Extract the (X, Y) coordinate from the center of the cell holding the provided text.  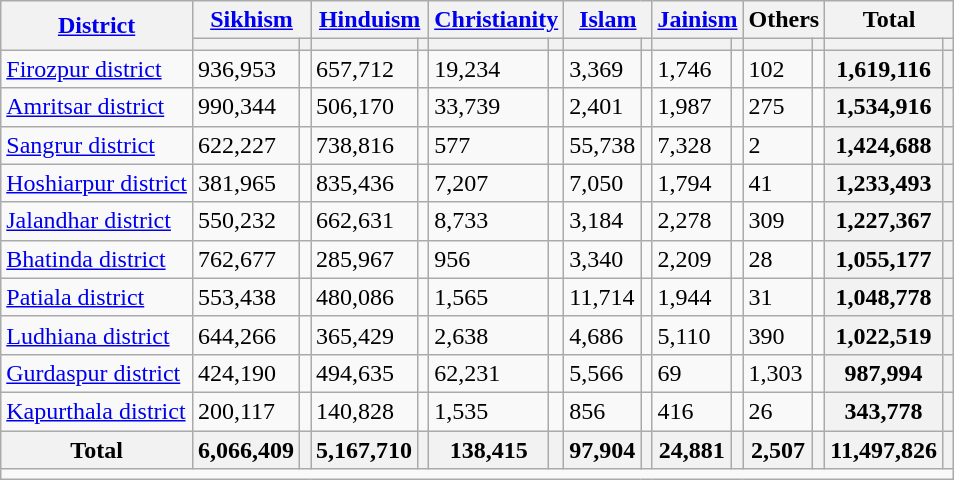
41 (778, 183)
200,117 (246, 411)
1,746 (692, 69)
24,881 (692, 449)
Ludhiana district (97, 335)
1,424,688 (884, 145)
622,227 (246, 145)
657,712 (364, 69)
Amritsar district (97, 107)
8,733 (489, 221)
5,110 (692, 335)
1,794 (692, 183)
1,055,177 (884, 259)
1,048,778 (884, 297)
856 (602, 411)
Jalandhar district (97, 221)
Patiala district (97, 297)
1,565 (489, 297)
6,066,409 (246, 449)
Firozpur district (97, 69)
Hinduism (370, 20)
480,086 (364, 297)
138,415 (489, 449)
424,190 (246, 373)
4,686 (602, 335)
390 (778, 335)
365,429 (364, 335)
416 (692, 411)
26 (778, 411)
102 (778, 69)
1,233,493 (884, 183)
62,231 (489, 373)
33,739 (489, 107)
Others (784, 20)
19,234 (489, 69)
550,232 (246, 221)
936,953 (246, 69)
343,778 (884, 411)
11,497,826 (884, 449)
1,619,116 (884, 69)
1,227,367 (884, 221)
Sangrur district (97, 145)
District (97, 26)
1,022,519 (884, 335)
Christianity (496, 20)
2,638 (489, 335)
285,967 (364, 259)
506,170 (364, 107)
140,828 (364, 411)
Bhatinda district (97, 259)
762,677 (246, 259)
1,534,916 (884, 107)
1,535 (489, 411)
Gurdaspur district (97, 373)
Jainism (698, 20)
2,401 (602, 107)
7,328 (692, 145)
5,167,710 (364, 449)
644,266 (246, 335)
Islam (608, 20)
2,278 (692, 221)
381,965 (246, 183)
7,050 (602, 183)
Hoshiarpur district (97, 183)
494,635 (364, 373)
Kapurthala district (97, 411)
553,438 (246, 297)
2 (778, 145)
1,303 (778, 373)
990,344 (246, 107)
987,994 (884, 373)
Sikhism (251, 20)
11,714 (602, 297)
1,987 (692, 107)
2,209 (692, 259)
3,184 (602, 221)
577 (489, 145)
275 (778, 107)
7,207 (489, 183)
3,369 (602, 69)
2,507 (778, 449)
835,436 (364, 183)
956 (489, 259)
1,944 (692, 297)
662,631 (364, 221)
97,904 (602, 449)
309 (778, 221)
5,566 (602, 373)
69 (692, 373)
3,340 (602, 259)
28 (778, 259)
738,816 (364, 145)
31 (778, 297)
55,738 (602, 145)
